Search for the cell housing the specified text and yield its [x, y] center coordinate. 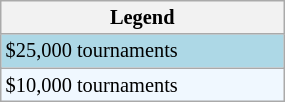
$25,000 tournaments [142, 51]
$10,000 tournaments [142, 85]
Legend [142, 17]
